Find where the given text appears and provide that cell's center as [x, y] coordinate. 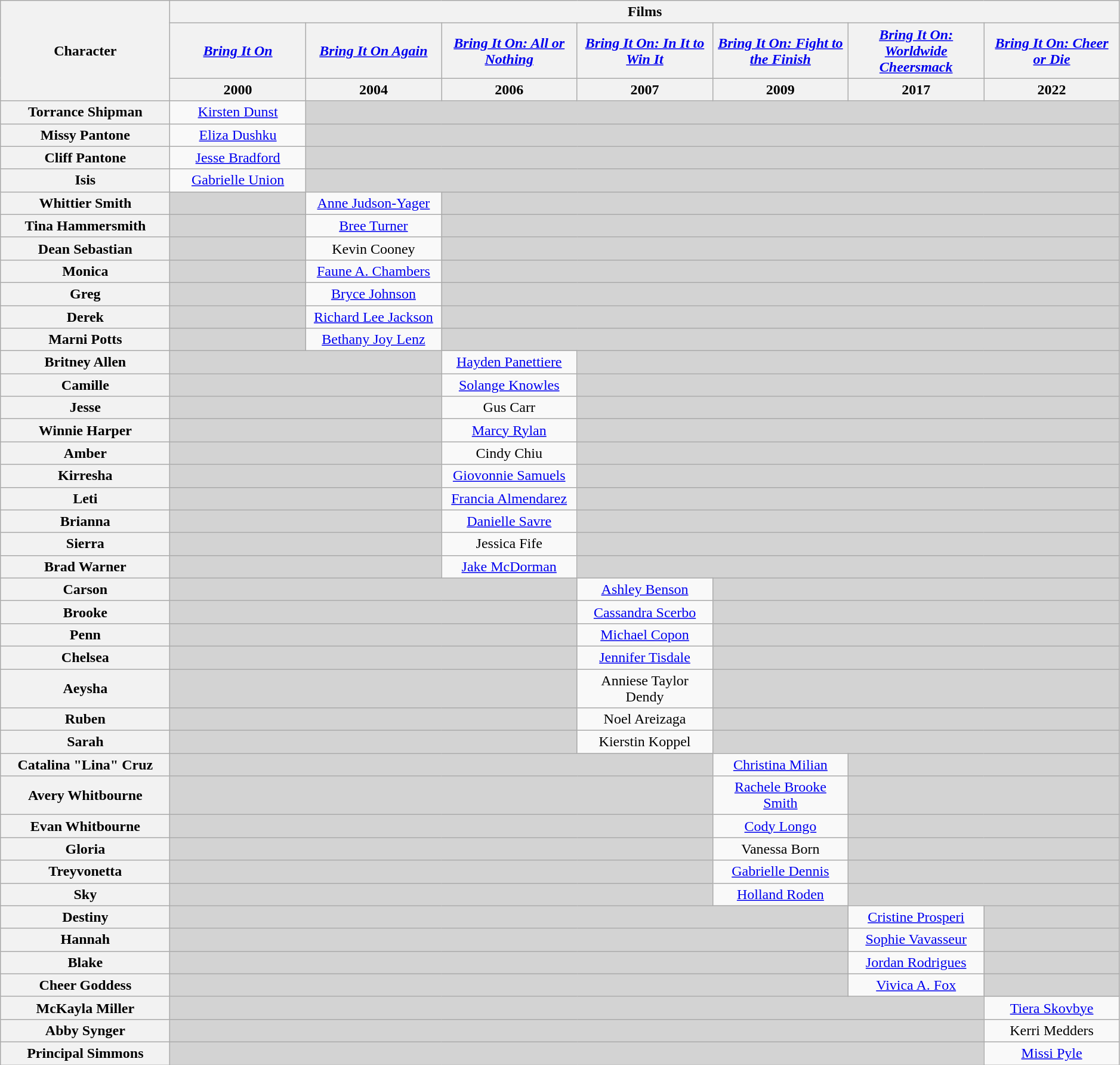
Character [85, 51]
Kirsten Dunst [237, 112]
Solange Knowles [510, 385]
Vivica A. Fox [917, 985]
Treyvonetta [85, 872]
Noel Areizaga [644, 719]
Gabrielle Union [237, 180]
Cliff Pantone [85, 158]
Bring It On: Cheer or Die [1051, 51]
2022 [1051, 90]
Torrance Shipman [85, 112]
Catalina "Lina" Cruz [85, 765]
Isis [85, 180]
Jennifer Tisdale [644, 657]
Kierstin Koppel [644, 742]
Dean Sebastian [85, 248]
Jesse [85, 408]
Brad Warner [85, 567]
Danielle Savre [510, 521]
Brianna [85, 521]
Gloria [85, 849]
Aeysha [85, 688]
Gus Carr [510, 408]
Evan Whitbourne [85, 826]
Rachele Brooke Smith [780, 795]
Bree Turner [374, 226]
Jake McDorman [510, 567]
Hannah [85, 940]
Holland Roden [780, 894]
Francia Almendarez [510, 498]
Missy Pantone [85, 135]
2000 [237, 90]
Derek [85, 317]
2009 [780, 90]
Blake [85, 962]
Ruben [85, 719]
Sophie Vavasseur [917, 940]
Bring It On: Worldwide Cheersmack [917, 51]
Abby Synger [85, 1030]
Monica [85, 271]
Winnie Harper [85, 430]
Sierra [85, 544]
Tina Hammersmith [85, 226]
Christina Milian [780, 765]
Cindy Chiu [510, 453]
Principal Simmons [85, 1053]
Bryce Johnson [374, 294]
2007 [644, 90]
Marcy Rylan [510, 430]
Bring It On [237, 51]
Giovonnie Samuels [510, 476]
Avery Whitbourne [85, 795]
Gabrielle Dennis [780, 872]
2006 [510, 90]
Cassandra Scerbo [644, 612]
Bethany Joy Lenz [374, 340]
Sarah [85, 742]
Tiera Skovbye [1051, 1008]
Ashley Benson [644, 589]
Jesse Bradford [237, 158]
Anne Judson-Yager [374, 203]
Destiny [85, 917]
Michael Copon [644, 635]
Brooke [85, 612]
Faune A. Chambers [374, 271]
Camille [85, 385]
Penn [85, 635]
Bring It On: Fight to the Finish [780, 51]
2004 [374, 90]
Films [644, 12]
Chelsea [85, 657]
Bring It On: In It to Win It [644, 51]
Missi Pyle [1051, 1053]
Eliza Dushku [237, 135]
McKayla Miller [85, 1008]
Carson [85, 589]
Kevin Cooney [374, 248]
Bring It On: All or Nothing [510, 51]
Vanessa Born [780, 849]
Greg [85, 294]
Kirresha [85, 476]
Sky [85, 894]
Cheer Goddess [85, 985]
Bring It On Again [374, 51]
Marni Potts [85, 340]
Richard Lee Jackson [374, 317]
Cristine Prosperi [917, 917]
Cody Longo [780, 826]
Amber [85, 453]
Kerri Medders [1051, 1030]
Whittier Smith [85, 203]
Hayden Panettiere [510, 362]
Britney Allen [85, 362]
Jordan Rodrigues [917, 962]
Leti [85, 498]
Anniese Taylor Dendy [644, 688]
Jessica Fife [510, 544]
2017 [917, 90]
